Determine the [X, Y] coordinate at the center of the cell enclosing the given text.  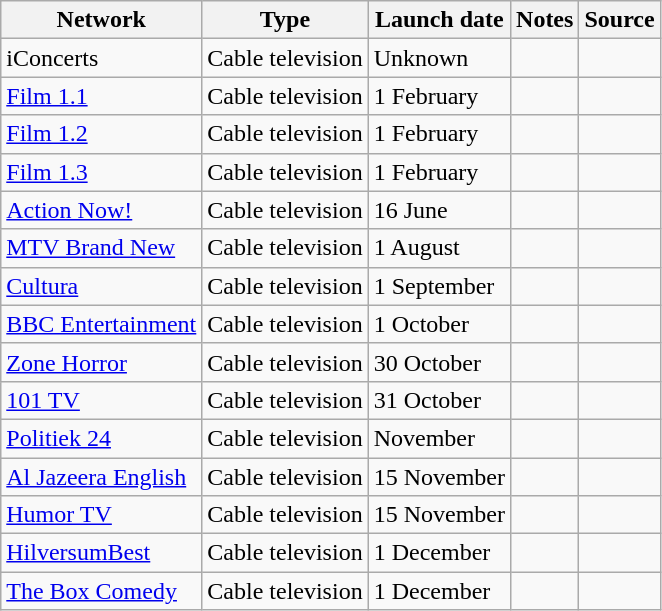
The Box Comedy [102, 591]
Source [620, 20]
November [439, 438]
1 October [439, 324]
Notes [545, 20]
Launch date [439, 20]
101 TV [102, 400]
Al Jazeera English [102, 477]
BBC Entertainment [102, 324]
Zone Horror [102, 362]
1 August [439, 248]
HilversumBest [102, 553]
Cultura [102, 286]
31 October [439, 400]
Film 1.3 [102, 172]
Film 1.1 [102, 96]
Film 1.2 [102, 134]
1 September [439, 286]
Politiek 24 [102, 438]
Network [102, 20]
Type [285, 20]
Action Now! [102, 210]
MTV Brand New [102, 248]
Humor TV [102, 515]
iConcerts [102, 58]
Unknown [439, 58]
16 June [439, 210]
30 October [439, 362]
